Find where the given text appears and provide that cell's center as [x, y] coordinate. 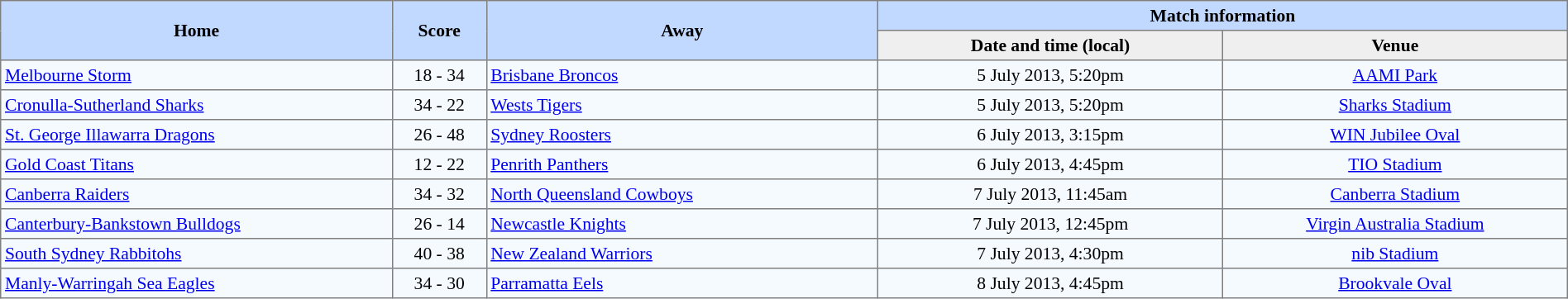
Virgin Australia Stadium [1394, 224]
Canberra Raiders [197, 194]
Canterbury-Bankstown Bulldogs [197, 224]
7 July 2013, 12:45pm [1050, 224]
South Sydney Rabbitohs [197, 254]
nib Stadium [1394, 254]
34 - 22 [439, 105]
Venue [1394, 45]
26 - 14 [439, 224]
Manly-Warringah Sea Eagles [197, 283]
WIN Jubilee Oval [1394, 135]
7 July 2013, 4:30pm [1050, 254]
Sharks Stadium [1394, 105]
34 - 30 [439, 283]
Melbourne Storm [197, 75]
6 July 2013, 4:45pm [1050, 164]
12 - 22 [439, 164]
North Queensland Cowboys [682, 194]
Newcastle Knights [682, 224]
Match information [1223, 16]
Parramatta Eels [682, 283]
7 July 2013, 11:45am [1050, 194]
Gold Coast Titans [197, 164]
St. George Illawarra Dragons [197, 135]
40 - 38 [439, 254]
TIO Stadium [1394, 164]
8 July 2013, 4:45pm [1050, 283]
Brisbane Broncos [682, 75]
34 - 32 [439, 194]
6 July 2013, 3:15pm [1050, 135]
Penrith Panthers [682, 164]
Wests Tigers [682, 105]
Canberra Stadium [1394, 194]
New Zealand Warriors [682, 254]
Home [197, 31]
AAMI Park [1394, 75]
26 - 48 [439, 135]
18 - 34 [439, 75]
Brookvale Oval [1394, 283]
Away [682, 31]
Date and time (local) [1050, 45]
Sydney Roosters [682, 135]
Score [439, 31]
Cronulla-Sutherland Sharks [197, 105]
